Determine the [X, Y] coordinate at the center of the cell enclosing the given text.  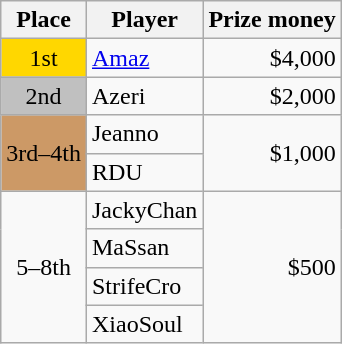
RDU [144, 172]
MaSsan [144, 248]
Prize money [272, 20]
$500 [272, 267]
Player [144, 20]
Jeanno [144, 134]
$4,000 [272, 58]
5–8th [44, 267]
StrifeCro [144, 286]
3rd–4th [44, 153]
1st [44, 58]
XiaoSoul [144, 324]
Place [44, 20]
2nd [44, 96]
$2,000 [272, 96]
$1,000 [272, 153]
Azeri [144, 96]
Amaz [144, 58]
JackyChan [144, 210]
